Provide the (x, y) coordinate of the cell's center where the given text is located.  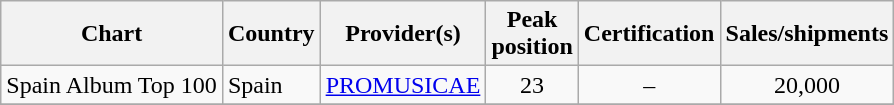
Certification (649, 34)
Spain (271, 85)
Country (271, 34)
Chart (112, 34)
PROMUSICAE (403, 85)
– (649, 85)
23 (532, 85)
Provider(s) (403, 34)
Sales/shipments (807, 34)
Spain Album Top 100 (112, 85)
Peakposition (532, 34)
20,000 (807, 85)
